Detect which cell encompasses the target text, then output its (X, Y) center coordinate. 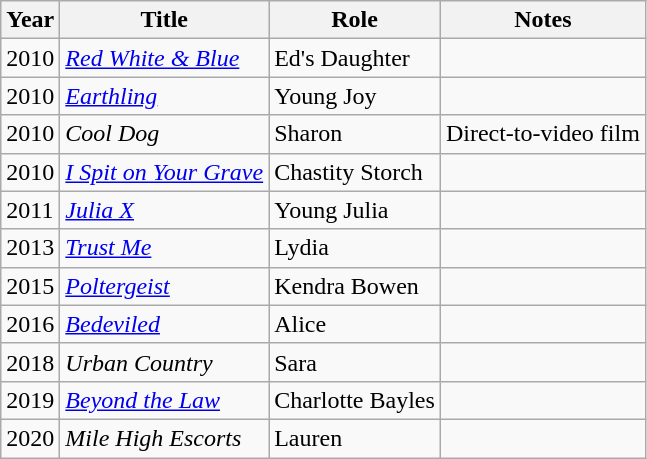
2018 (30, 362)
Julia X (164, 210)
Direct-to-video film (542, 134)
Mile High Escorts (164, 438)
Earthling (164, 96)
2019 (30, 400)
I Spit on Your Grave (164, 172)
Ed's Daughter (355, 58)
Title (164, 20)
Cool Dog (164, 134)
Red White & Blue (164, 58)
Poltergeist (164, 286)
Sharon (355, 134)
Young Julia (355, 210)
Year (30, 20)
2020 (30, 438)
Lydia (355, 248)
Young Joy (355, 96)
Urban Country (164, 362)
Charlotte Bayles (355, 400)
Lauren (355, 438)
Kendra Bowen (355, 286)
2015 (30, 286)
Beyond the Law (164, 400)
Trust Me (164, 248)
Sara (355, 362)
Bedeviled (164, 324)
Role (355, 20)
Chastity Storch (355, 172)
2011 (30, 210)
Notes (542, 20)
Alice (355, 324)
2013 (30, 248)
2016 (30, 324)
